Extract the (x, y) coordinate from the center of the cell holding the provided text.  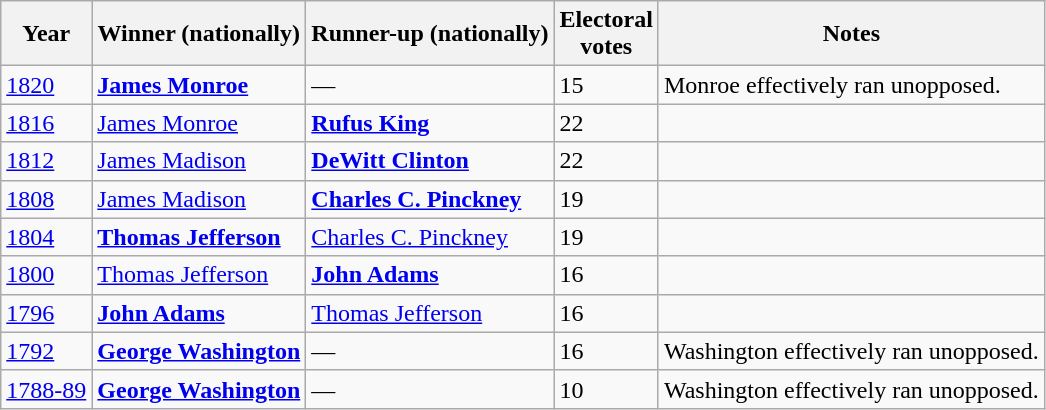
Winner (nationally) (199, 34)
1808 (46, 199)
Electoralvotes (606, 34)
1796 (46, 313)
Runner-up (nationally) (430, 34)
10 (606, 389)
15 (606, 85)
1792 (46, 351)
DeWitt Clinton (430, 161)
Monroe effectively ran unopposed. (851, 85)
1800 (46, 275)
1820 (46, 85)
1812 (46, 161)
1804 (46, 237)
Year (46, 34)
1816 (46, 123)
Rufus King (430, 123)
1788-89 (46, 389)
Notes (851, 34)
